Find where the given text appears and provide that cell's center as [x, y] coordinate. 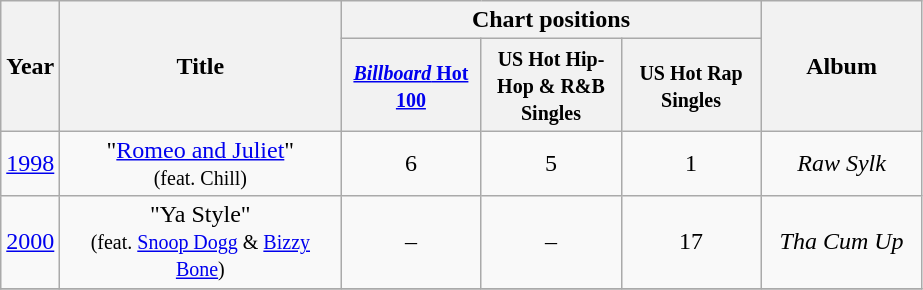
5 [551, 164]
17 [691, 242]
Tha Cum Up [842, 242]
1998 [30, 164]
Album [842, 66]
US Hot Hip-Hop & R&B Singles [551, 85]
Raw Sylk [842, 164]
"Ya Style"(feat. Snoop Dogg & Bizzy Bone) [200, 242]
1 [691, 164]
US Hot Rap Singles [691, 85]
2000 [30, 242]
Chart positions [551, 20]
"Romeo and Juliet"(feat. Chill) [200, 164]
Billboard Hot 100 [411, 85]
6 [411, 164]
Title [200, 66]
Year [30, 66]
